Determine the [x, y] coordinate at the center of the cell enclosing the given text.  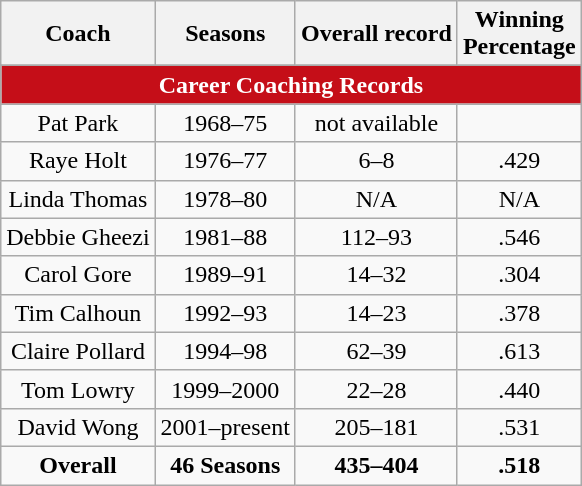
1981–88 [225, 237]
Overall [78, 465]
1999–2000 [225, 389]
Debbie Gheezi [78, 237]
112–93 [376, 237]
435–404 [376, 465]
Tom Lowry [78, 389]
Linda Thomas [78, 199]
1978–80 [225, 199]
Carol Gore [78, 275]
.546 [519, 237]
Career Coaching Records [291, 85]
14–23 [376, 313]
Pat Park [78, 123]
22–28 [376, 389]
6–8 [376, 161]
.304 [519, 275]
1968–75 [225, 123]
.518 [519, 465]
1992–93 [225, 313]
46 Seasons [225, 465]
David Wong [78, 427]
.440 [519, 389]
1989–91 [225, 275]
.378 [519, 313]
2001–present [225, 427]
62–39 [376, 351]
Coach [78, 34]
Tim Calhoun [78, 313]
.429 [519, 161]
1976–77 [225, 161]
.613 [519, 351]
.531 [519, 427]
205–181 [376, 427]
1994–98 [225, 351]
not available [376, 123]
Seasons [225, 34]
Overall record [376, 34]
Claire Pollard [78, 351]
14–32 [376, 275]
WinningPercentage [519, 34]
Raye Holt [78, 161]
